Detect which cell encompasses the target text, then output its (X, Y) center coordinate. 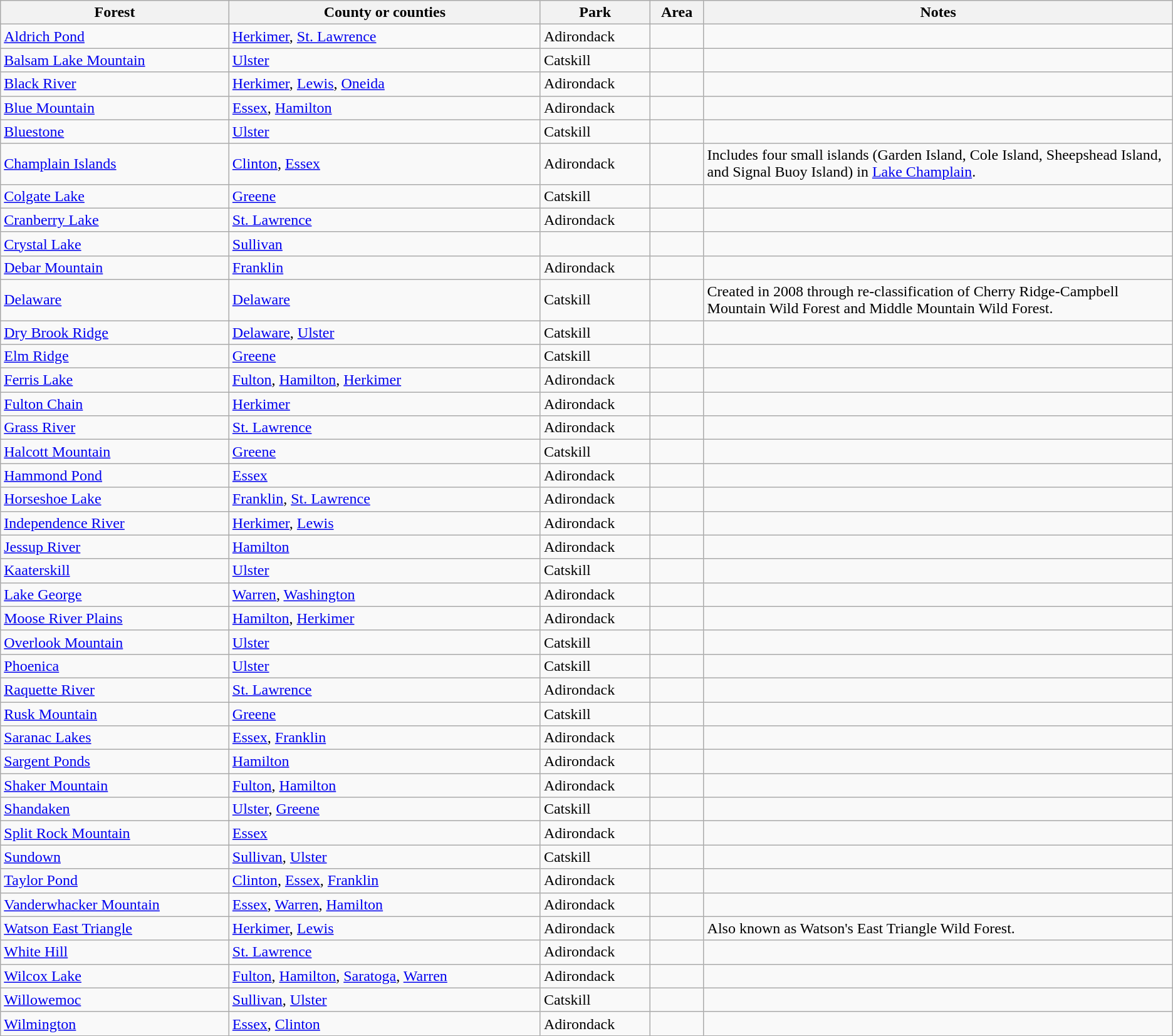
Taylor Pond (115, 881)
Fulton, Hamilton, Saratoga, Warren (385, 976)
Wilcox Lake (115, 976)
Essex, Warren, Hamilton (385, 904)
Franklin (385, 267)
Created in 2008 through re-classification of Cherry Ridge-Campbell Mountain Wild Forest and Middle Mountain Wild Forest. (938, 299)
Also known as Watson's East Triangle Wild Forest. (938, 928)
Shaker Mountain (115, 785)
Sundown (115, 857)
Hammond Pond (115, 475)
Bluestone (115, 132)
Area (677, 13)
Colgate Lake (115, 196)
Essex, Clinton (385, 1023)
Independence River (115, 523)
Hamilton, Herkimer (385, 618)
Black River (115, 84)
Park (595, 13)
Halcott Mountain (115, 452)
Notes (938, 13)
Watson East Triangle (115, 928)
Shandaken (115, 809)
Herkimer (385, 404)
Champlain Islands (115, 164)
Sargent Ponds (115, 762)
Fulton, Hamilton, Herkimer (385, 380)
Dry Brook Ridge (115, 333)
Ferris Lake (115, 380)
Fulton Chain (115, 404)
Raquette River (115, 690)
Lake George (115, 594)
Kaaterskill (115, 571)
Delaware, Ulster (385, 333)
Grass River (115, 428)
Rusk Mountain (115, 713)
Forest (115, 13)
Horseshoe Lake (115, 499)
Debar Mountain (115, 267)
Fulton, Hamilton (385, 785)
White Hill (115, 952)
Balsam Lake Mountain (115, 60)
Saranac Lakes (115, 738)
Aldrich Pond (115, 36)
Split Rock Mountain (115, 833)
Herkimer, Lewis, Oneida (385, 84)
Wilmington (115, 1023)
Essex, Hamilton (385, 108)
Sullivan (385, 244)
Crystal Lake (115, 244)
Clinton, Essex, Franklin (385, 881)
Elm Ridge (115, 356)
Willowemoc (115, 1000)
Blue Mountain (115, 108)
Overlook Mountain (115, 642)
Vanderwhacker Mountain (115, 904)
Cranberry Lake (115, 220)
Ulster, Greene (385, 809)
County or counties (385, 13)
Franklin, St. Lawrence (385, 499)
Warren, Washington (385, 594)
Moose River Plains (115, 618)
Essex, Franklin (385, 738)
Jessup River (115, 547)
Includes four small islands (Garden Island, Cole Island, Sheepshead Island, and Signal Buoy Island) in Lake Champlain. (938, 164)
Herkimer, St. Lawrence (385, 36)
Clinton, Essex (385, 164)
Phoenica (115, 666)
